Locate the cell with the specified text and output its [X, Y] center coordinate. 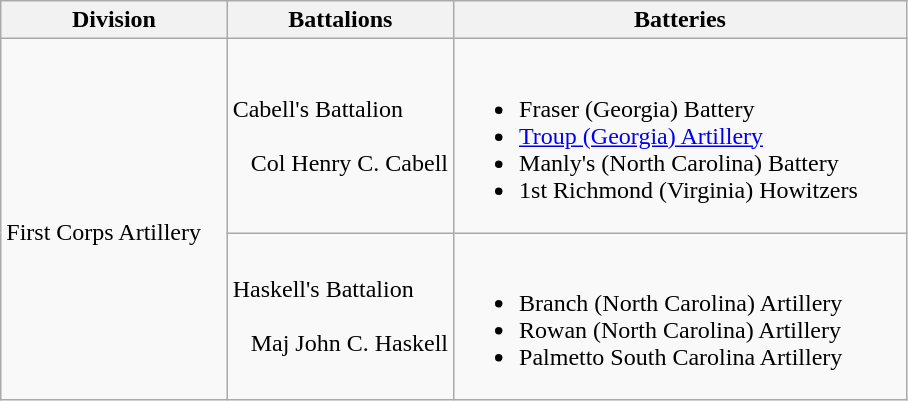
Branch (North Carolina) ArtilleryRowan (North Carolina) ArtilleryPalmetto South Carolina Artillery [680, 316]
Batteries [680, 20]
Cabell's Battalion Col Henry C. Cabell [340, 136]
Haskell's Battalion Maj John C. Haskell [340, 316]
First Corps Artillery [114, 220]
Battalions [340, 20]
Division [114, 20]
Fraser (Georgia) BatteryTroup (Georgia) ArtilleryManly's (North Carolina) Battery1st Richmond (Virginia) Howitzers [680, 136]
